Search for the cell housing the specified text and yield its (x, y) center coordinate. 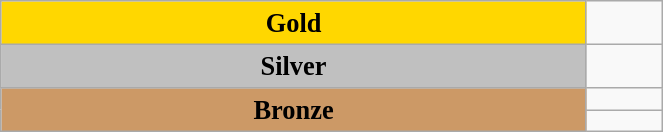
Bronze (294, 109)
Silver (294, 66)
Gold (294, 22)
